Provide the [x, y] coordinate of the cell's center where the given text is located.  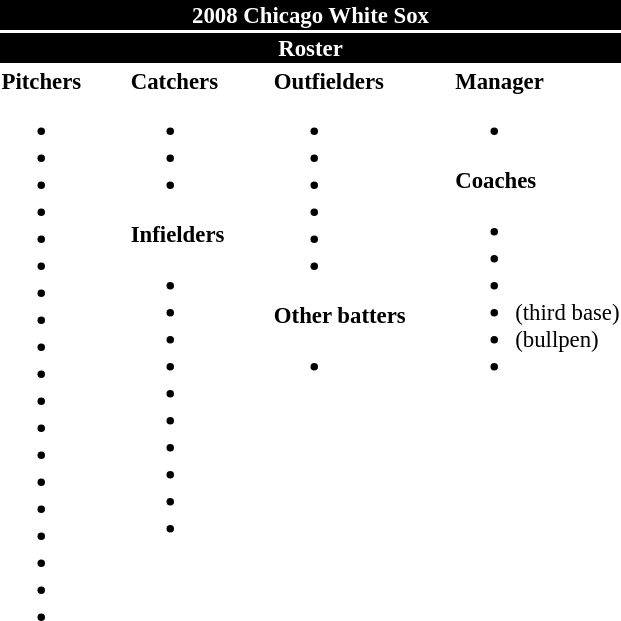
Roster [310, 48]
2008 Chicago White Sox [310, 15]
